Provide the (x, y) coordinate of the cell's center where the given text is located.  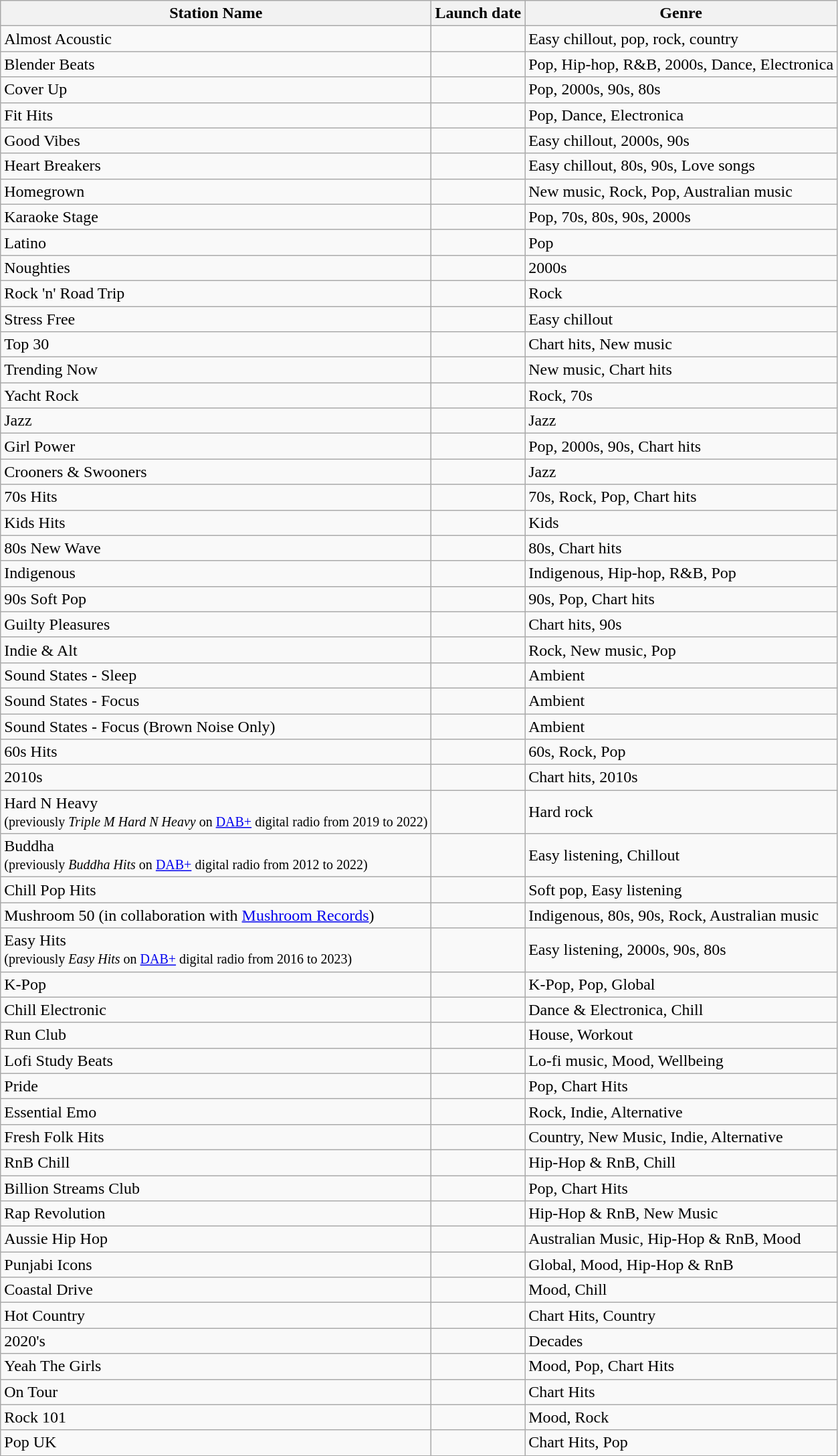
Rock 101 (216, 1417)
Mood, Rock (681, 1417)
Indigenous, Hip-hop, R&B, Pop (681, 573)
Hot Country (216, 1315)
Easy listening, Chillout (681, 855)
Pop, 70s, 80s, 90s, 2000s (681, 217)
K-Pop (216, 984)
Easy chillout, 80s, 90s, Love songs (681, 166)
Blender Beats (216, 64)
Lofi Study Beats (216, 1061)
2000s (681, 268)
Heart Breakers (216, 166)
Mood, Chill (681, 1290)
Station Name (216, 13)
Aussie Hip Hop (216, 1239)
Crooners & Swooners (216, 472)
Sound States - Sleep (216, 675)
Easy chillout, 2000s, 90s (681, 141)
Easy Hits (previously Easy Hits on DAB+ digital radio from 2016 to 2023) (216, 950)
House, Workout (681, 1035)
Pop, Dance, Electronica (681, 115)
Chill Electronic (216, 1010)
2020's (216, 1341)
60s, Rock, Pop (681, 752)
Buddha (previously Buddha Hits on DAB+ digital radio from 2012 to 2022) (216, 855)
Rock, 70s (681, 395)
Sound States - Focus (216, 701)
Pop UK (216, 1443)
Indie & Alt (216, 650)
Sound States - Focus (Brown Noise Only) (216, 726)
Pop, Hip-hop, R&B, 2000s, Dance, Electronica (681, 64)
80s New Wave (216, 548)
70s Hits (216, 497)
New music, Chart hits (681, 370)
Chill Pop Hits (216, 890)
Easy chillout (681, 319)
Launch date (478, 13)
Hip-Hop & RnB, New Music (681, 1214)
Chart Hits (681, 1392)
Run Club (216, 1035)
Chart hits, 90s (681, 624)
60s Hits (216, 752)
Genre (681, 13)
Essential Emo (216, 1111)
Top 30 (216, 345)
Rock, New music, Pop (681, 650)
Almost Acoustic (216, 39)
Mushroom 50 (in collaboration with Mushroom Records) (216, 915)
Good Vibes (216, 141)
Rock 'n' Road Trip (216, 293)
Pop (681, 242)
Yeah The Girls (216, 1366)
Stress Free (216, 319)
Soft pop, Easy listening (681, 890)
Latino (216, 242)
Dance & Electronica, Chill (681, 1010)
Rock (681, 293)
Easy listening, 2000s, 90s, 80s (681, 950)
Homegrown (216, 191)
Pride (216, 1086)
90s Soft Pop (216, 599)
90s, Pop, Chart hits (681, 599)
80s, Chart hits (681, 548)
K-Pop, Pop, Global (681, 984)
Easy chillout, pop, rock, country (681, 39)
70s, Rock, Pop, Chart hits (681, 497)
New music, Rock, Pop, Australian music (681, 191)
Kids Hits (216, 523)
Fit Hits (216, 115)
Hard rock (681, 812)
Global, Mood, Hip-Hop & RnB (681, 1265)
Indigenous (216, 573)
Decades (681, 1341)
Noughties (216, 268)
Coastal Drive (216, 1290)
On Tour (216, 1392)
Chart hits, 2010s (681, 778)
Girl Power (216, 446)
Chart Hits, Country (681, 1315)
Guilty Pleasures (216, 624)
Hard N Heavy (previously Triple M Hard N Heavy on DAB+ digital radio from 2019 to 2022) (216, 812)
Chart Hits, Pop (681, 1443)
Pop, 2000s, 90s, 80s (681, 90)
Australian Music, Hip-Hop & RnB, Mood (681, 1239)
Hip-Hop & RnB, Chill (681, 1162)
Lo-fi music, Mood, Wellbeing (681, 1061)
Kids (681, 523)
Yacht Rock (216, 395)
Indigenous, 80s, 90s, Rock, Australian music (681, 915)
Country, New Music, Indie, Alternative (681, 1137)
Rock, Indie, Alternative (681, 1111)
Chart hits, New music (681, 345)
Karaoke Stage (216, 217)
Rap Revolution (216, 1214)
Mood, Pop, Chart Hits (681, 1366)
Trending Now (216, 370)
Fresh Folk Hits (216, 1137)
Billion Streams Club (216, 1188)
Pop, 2000s, 90s, Chart hits (681, 446)
2010s (216, 778)
RnB Chill (216, 1162)
Punjabi Icons (216, 1265)
Cover Up (216, 90)
